Return (X, Y) of the center of cell containing provided text 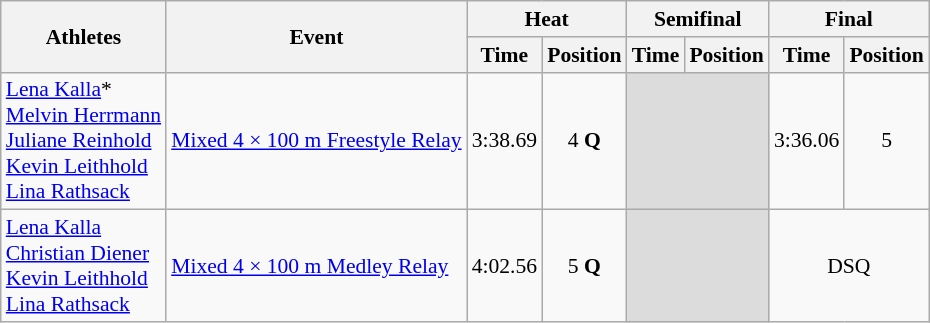
5 (886, 141)
Mixed 4 × 100 m Medley Relay (316, 266)
Semifinal (698, 19)
Final (849, 19)
4:02.56 (504, 266)
3:36.06 (806, 141)
Athletes (84, 36)
5 Q (584, 266)
3:38.69 (504, 141)
4 Q (584, 141)
Heat (547, 19)
Lena KallaChristian DienerKevin LeithholdLina Rathsack (84, 266)
Lena Kalla*Melvin HerrmannJuliane ReinholdKevin LeithholdLina Rathsack (84, 141)
Mixed 4 × 100 m Freestyle Relay (316, 141)
DSQ (849, 266)
Event (316, 36)
